From the cell containing the given text, extract its center point as [x, y] coordinate. 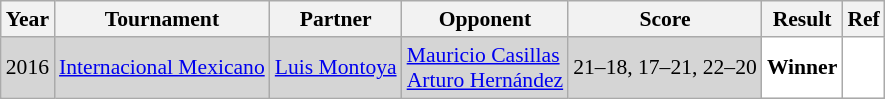
Partner [336, 19]
Luis Montoya [336, 68]
Mauricio Casillas Arturo Hernández [486, 68]
Tournament [162, 19]
Ref [863, 19]
21–18, 17–21, 22–20 [665, 68]
Opponent [486, 19]
Winner [802, 68]
Score [665, 19]
Year [28, 19]
2016 [28, 68]
Internacional Mexicano [162, 68]
Result [802, 19]
